Scan for the cell matching the given text and deliver its [x, y] coordinate at center. 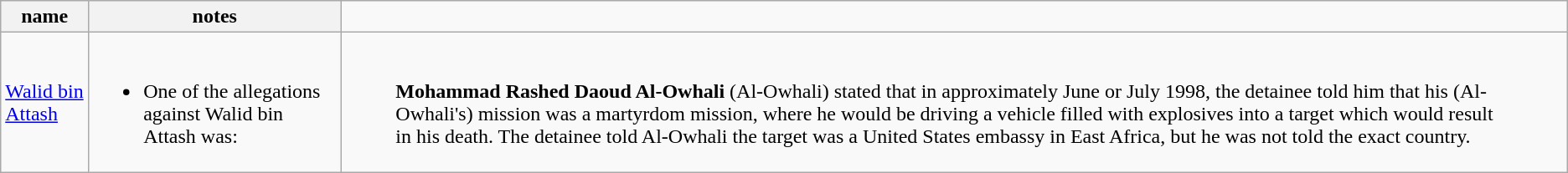
Walid bin Attash [45, 102]
notes [214, 17]
name [45, 17]
One of the allegations against Walid bin Attash was: [214, 102]
